Detect which cell encompasses the target text, then output its (x, y) center coordinate. 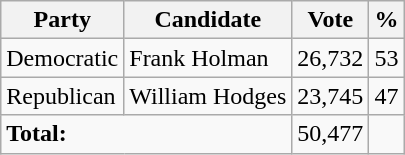
26,732 (330, 58)
53 (386, 58)
47 (386, 96)
Total: (146, 134)
William Hodges (208, 96)
Vote (330, 20)
% (386, 20)
Party (62, 20)
Candidate (208, 20)
Frank Holman (208, 58)
Republican (62, 96)
Democratic (62, 58)
50,477 (330, 134)
23,745 (330, 96)
